Output the (x, y) coordinate of the center of the cell containing the given text.  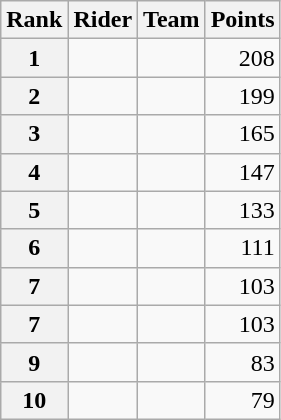
6 (34, 248)
9 (34, 362)
199 (242, 96)
2 (34, 96)
4 (34, 172)
111 (242, 248)
165 (242, 134)
Rank (34, 20)
Team (172, 20)
79 (242, 400)
1 (34, 58)
3 (34, 134)
83 (242, 362)
Rider (103, 20)
10 (34, 400)
5 (34, 210)
208 (242, 58)
147 (242, 172)
133 (242, 210)
Points (242, 20)
